Identify which cell holds the provided text, then report its (X, Y) central coordinate. 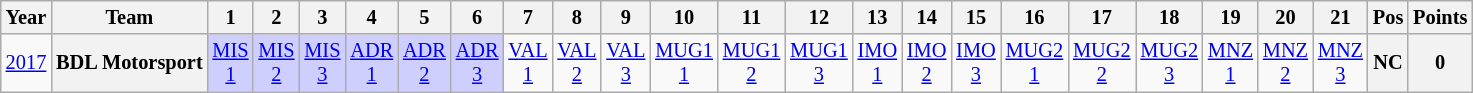
MNZ1 (1230, 63)
MUG23 (1170, 63)
2 (276, 17)
MUG13 (818, 63)
IMO1 (878, 63)
Pos (1388, 17)
2017 (26, 63)
Year (26, 17)
3 (322, 17)
12 (818, 17)
MNZ3 (1340, 63)
5 (424, 17)
MUG12 (752, 63)
18 (1170, 17)
14 (926, 17)
16 (1034, 17)
BDL Motorsport (129, 63)
ADR1 (372, 63)
9 (626, 17)
MUG11 (684, 63)
21 (1340, 17)
20 (1286, 17)
Team (129, 17)
0 (1440, 63)
8 (576, 17)
11 (752, 17)
IMO2 (926, 63)
6 (478, 17)
MUG22 (1102, 63)
ADR3 (478, 63)
4 (372, 17)
MIS1 (231, 63)
VAL2 (576, 63)
MUG21 (1034, 63)
1 (231, 17)
MIS2 (276, 63)
MNZ2 (1286, 63)
VAL1 (528, 63)
Points (1440, 17)
10 (684, 17)
17 (1102, 17)
MIS3 (322, 63)
ADR2 (424, 63)
IMO3 (976, 63)
VAL3 (626, 63)
15 (976, 17)
7 (528, 17)
NC (1388, 63)
19 (1230, 17)
13 (878, 17)
